Scan for the cell matching the given text and deliver its (x, y) coordinate at center. 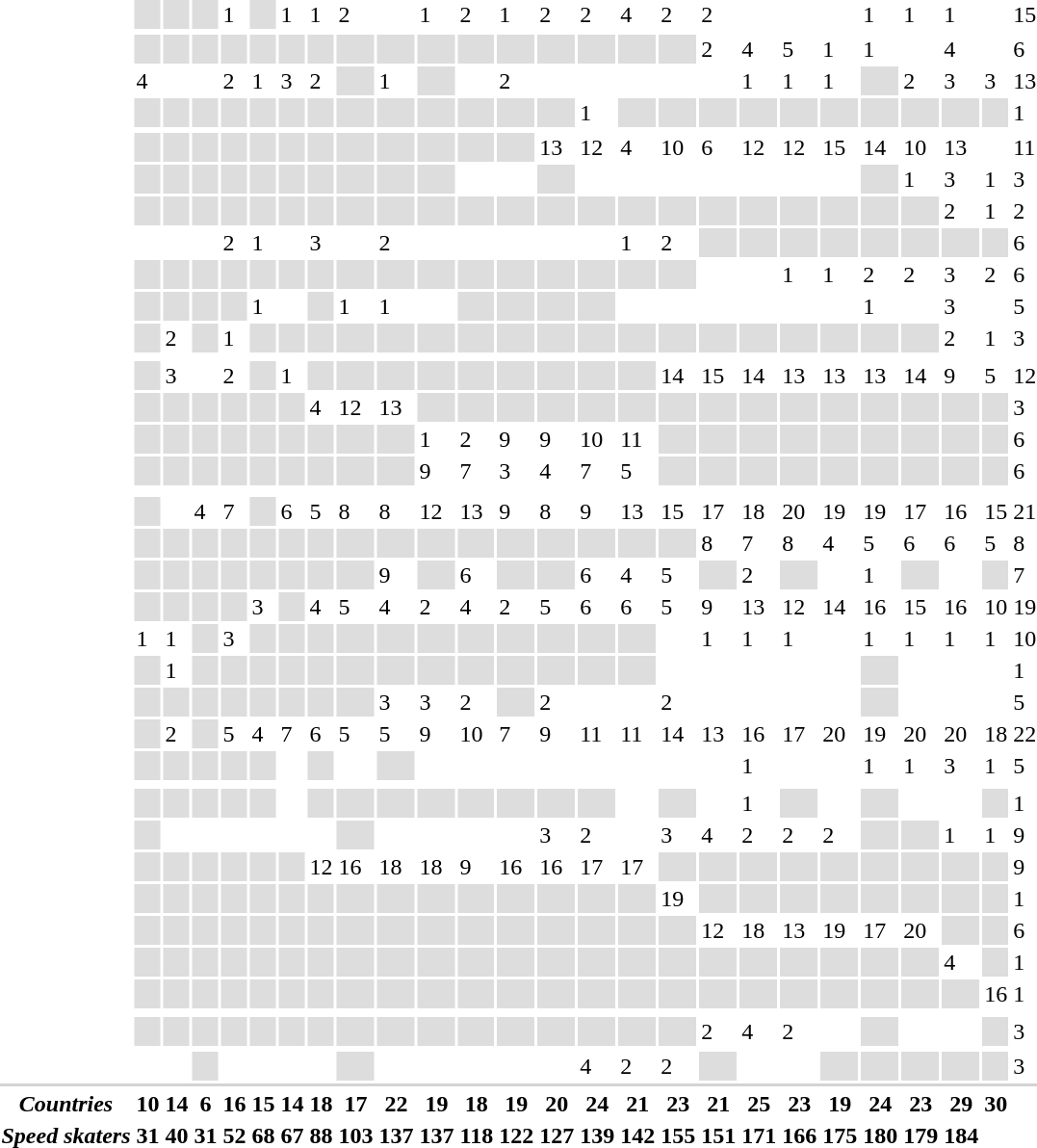
22 (397, 1104)
25 (759, 1104)
30 (996, 1104)
Countries (65, 1104)
29 (961, 1104)
